Search for the cell housing the specified text and yield its [x, y] center coordinate. 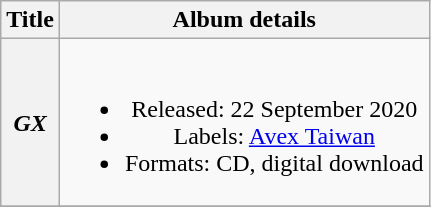
Released: 22 September 2020Labels: Avex TaiwanFormats: CD, digital download [244, 122]
GX [30, 122]
Album details [244, 20]
Title [30, 20]
